Return the (X, Y) coordinate for the center point of the cell that contains the specified text.  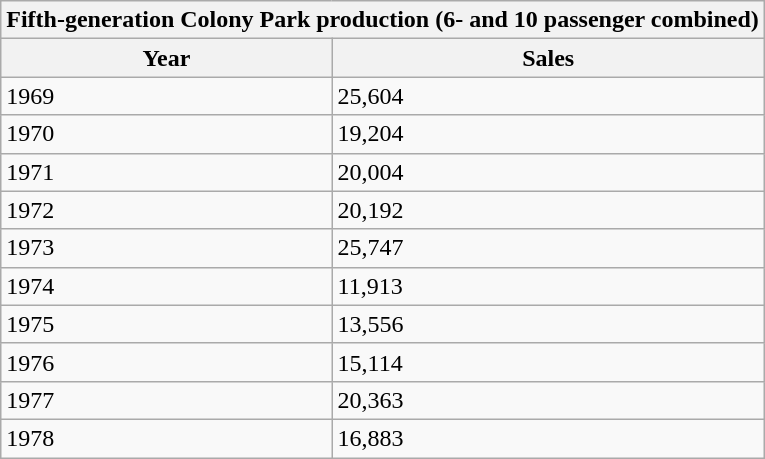
1971 (166, 172)
25,604 (548, 96)
16,883 (548, 438)
1977 (166, 400)
1970 (166, 134)
25,747 (548, 248)
1975 (166, 324)
1973 (166, 248)
Year (166, 58)
1978 (166, 438)
15,114 (548, 362)
20,004 (548, 172)
19,204 (548, 134)
1972 (166, 210)
Sales (548, 58)
20,192 (548, 210)
11,913 (548, 286)
1969 (166, 96)
20,363 (548, 400)
1976 (166, 362)
13,556 (548, 324)
Fifth-generation Colony Park production (6- and 10 passenger combined) (383, 20)
1974 (166, 286)
